Pinpoint the cell where the given text exists, returning its [x, y] midpoint coordinate. 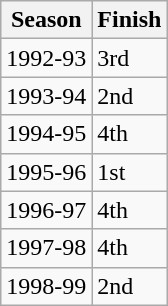
Finish [130, 20]
1992-93 [46, 58]
1st [130, 172]
3rd [130, 58]
Season [46, 20]
1993-94 [46, 96]
1997-98 [46, 248]
1998-99 [46, 286]
1996-97 [46, 210]
1995-96 [46, 172]
1994-95 [46, 134]
